For the text-containing cell, return its midpoint in [x, y] coordinate format. 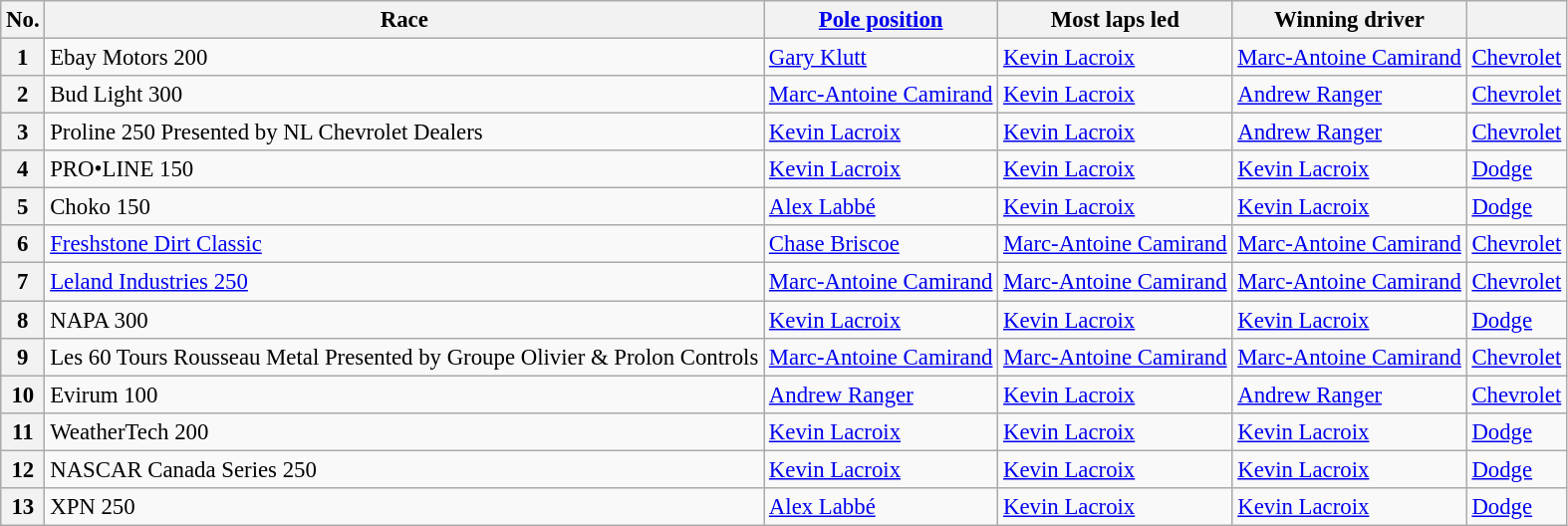
Gary Klutt [881, 58]
No. [23, 20]
Chase Briscoe [881, 244]
Ebay Motors 200 [404, 58]
Winning driver [1349, 20]
2 [23, 95]
Race [404, 20]
11 [23, 431]
Evirum 100 [404, 394]
Les 60 Tours Rousseau Metal Presented by Groupe Olivier & Prolon Controls [404, 357]
PRO•LINE 150 [404, 169]
NASCAR Canada Series 250 [404, 469]
10 [23, 394]
9 [23, 357]
Choko 150 [404, 207]
5 [23, 207]
3 [23, 132]
13 [23, 507]
6 [23, 244]
4 [23, 169]
Leland Industries 250 [404, 282]
7 [23, 282]
Pole position [881, 20]
WeatherTech 200 [404, 431]
12 [23, 469]
Most laps led [1116, 20]
Bud Light 300 [404, 95]
Proline 250 Presented by NL Chevrolet Dealers [404, 132]
XPN 250 [404, 507]
8 [23, 320]
Freshstone Dirt Classic [404, 244]
1 [23, 58]
NAPA 300 [404, 320]
